Output the (X, Y) coordinate of the center of the cell containing the given text.  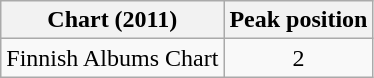
Finnish Albums Chart (112, 58)
2 (298, 58)
Peak position (298, 20)
Chart (2011) (112, 20)
